Return the [x, y] coordinate for the center point of the cell that contains the specified text.  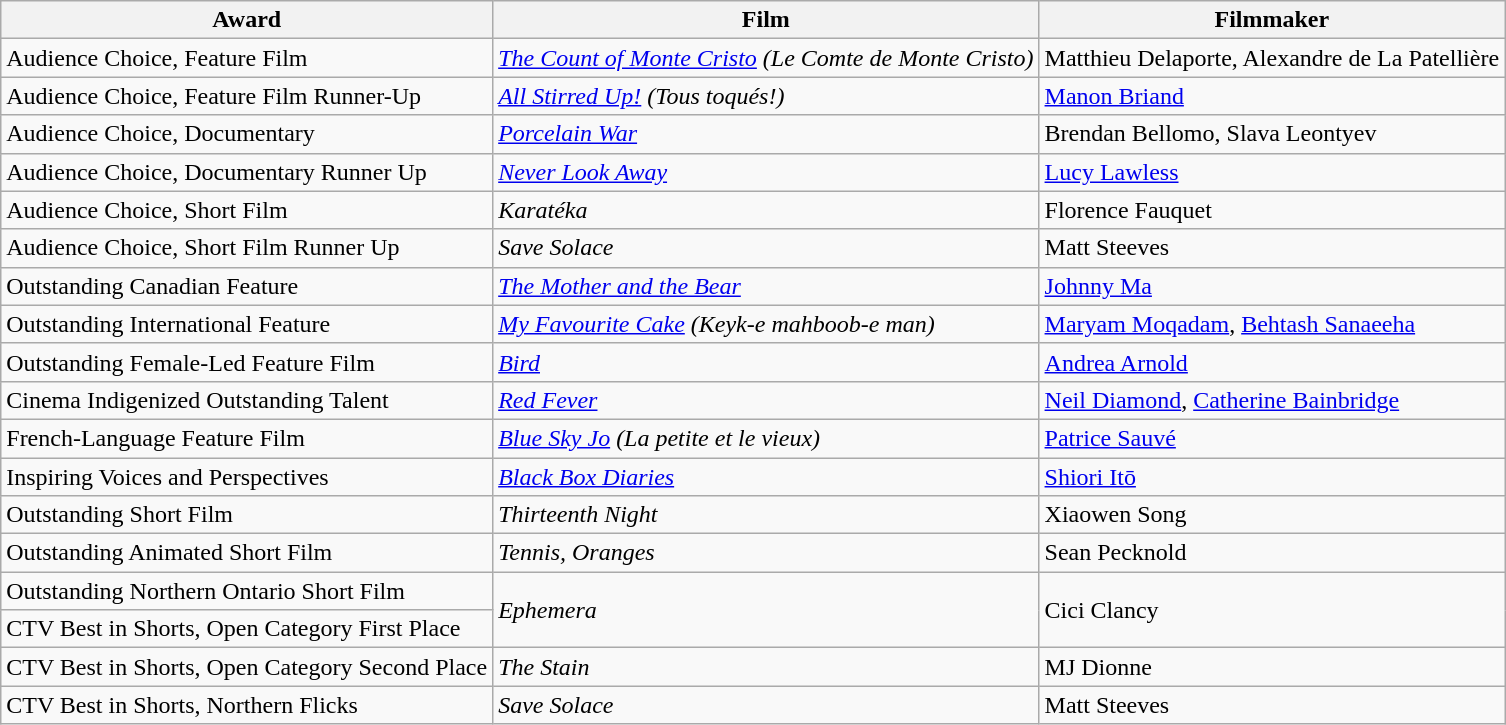
Outstanding Canadian Feature [247, 286]
Cinema Indigenized Outstanding Talent [247, 400]
Outstanding Female-Led Feature Film [247, 362]
MJ Dionne [1272, 667]
CTV Best in Shorts, Northern Flicks [247, 705]
My Favourite Cake (Keyk-e mahboob-e man) [766, 324]
The Mother and the Bear [766, 286]
Lucy Lawless [1272, 172]
Audience Choice, Documentary [247, 134]
Audience Choice, Short Film Runner Up [247, 248]
Maryam Moqadam, Behtash Sanaeeha [1272, 324]
Outstanding Animated Short Film [247, 553]
Manon Briand [1272, 96]
Cici Clancy [1272, 610]
Neil Diamond, Catherine Bainbridge [1272, 400]
Karatéka [766, 210]
Audience Choice, Documentary Runner Up [247, 172]
Red Fever [766, 400]
Shiori Itō [1272, 477]
Audience Choice, Feature Film [247, 58]
Audience Choice, Short Film [247, 210]
Johnny Ma [1272, 286]
Tennis, Oranges [766, 553]
Black Box Diaries [766, 477]
Outstanding Northern Ontario Short Film [247, 591]
Audience Choice, Feature Film Runner-Up [247, 96]
Filmmaker [1272, 20]
Bird [766, 362]
The Count of Monte Cristo (Le Comte de Monte Cristo) [766, 58]
Matthieu Delaporte, Alexandre de La Patellière [1272, 58]
Blue Sky Jo (La petite et le vieux) [766, 438]
Patrice Sauvé [1272, 438]
CTV Best in Shorts, Open Category Second Place [247, 667]
French-Language Feature Film [247, 438]
Ephemera [766, 610]
CTV Best in Shorts, Open Category First Place [247, 629]
Xiaowen Song [1272, 515]
Inspiring Voices and Perspectives [247, 477]
All Stirred Up! (Tous toqués!) [766, 96]
Award [247, 20]
The Stain [766, 667]
Outstanding International Feature [247, 324]
Florence Fauquet [1272, 210]
Porcelain War [766, 134]
Sean Pecknold [1272, 553]
Brendan Bellomo, Slava Leontyev [1272, 134]
Thirteenth Night [766, 515]
Film [766, 20]
Never Look Away [766, 172]
Outstanding Short Film [247, 515]
Andrea Arnold [1272, 362]
